Identify which cell holds the provided text, then report its [x, y] central coordinate. 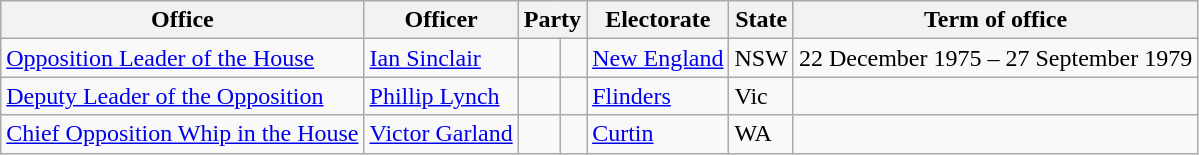
State [761, 20]
New England [658, 58]
Vic [761, 96]
Opposition Leader of the House [182, 58]
Party [552, 20]
Curtin [658, 134]
Ian Sinclair [441, 58]
Term of office [995, 20]
Victor Garland [441, 134]
22 December 1975 – 27 September 1979 [995, 58]
Electorate [658, 20]
Flinders [658, 96]
Office [182, 20]
Chief Opposition Whip in the House [182, 134]
Phillip Lynch [441, 96]
WA [761, 134]
NSW [761, 58]
Deputy Leader of the Opposition [182, 96]
Officer [441, 20]
